Find where the given text appears and provide that cell's center as [x, y] coordinate. 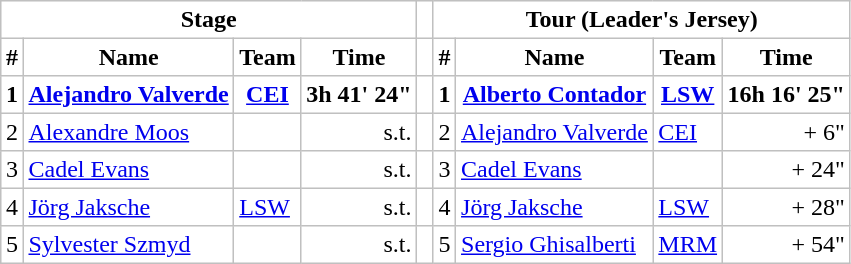
Sylvester Szmyd [128, 245]
Sergio Ghisalberti [554, 245]
3h 41' 24" [359, 95]
+ 6" [786, 132]
Tour (Leader's Jersey) [642, 20]
+ 24" [786, 170]
+ 54" [786, 245]
MRM [688, 245]
Stage [209, 20]
Alexandre Moos [128, 132]
16h 16' 25" [786, 95]
Alberto Contador [554, 95]
+ 28" [786, 207]
